Scan for the cell matching the given text and deliver its [x, y] coordinate at center. 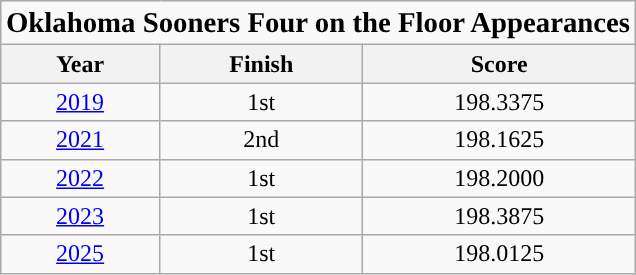
198.0125 [500, 254]
2025 [80, 254]
Finish [262, 64]
2019 [80, 102]
Score [500, 64]
2021 [80, 140]
2023 [80, 216]
2022 [80, 178]
198.3875 [500, 216]
198.3375 [500, 102]
198.1625 [500, 140]
2nd [262, 140]
Year [80, 64]
Oklahoma Sooners Four on the Floor Appearances [318, 23]
198.2000 [500, 178]
